Locate the cell with the specified text and output its (x, y) center coordinate. 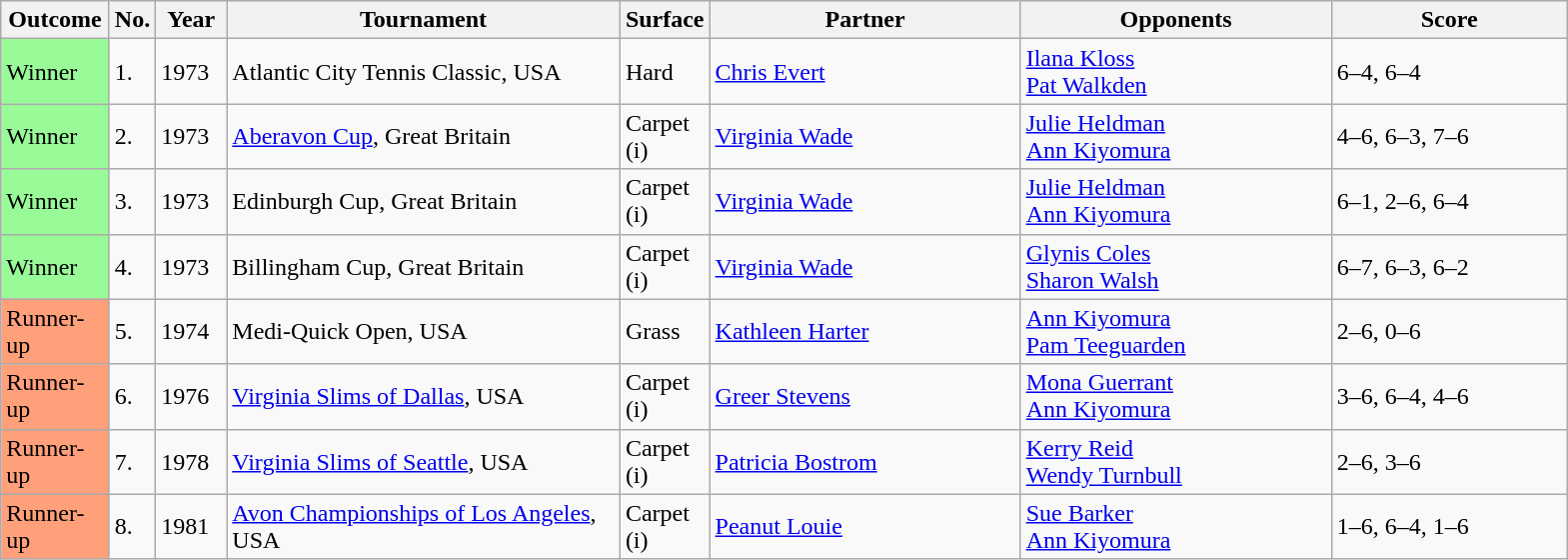
Billingham Cup, Great Britain (424, 266)
Atlantic City Tennis Classic, USA (424, 72)
Mona Guerrant Ann Kiyomura (1175, 396)
Outcome (56, 20)
Patricia Bostrom (865, 462)
Partner (865, 20)
7. (132, 462)
6–1, 2–6, 6–4 (1449, 202)
6. (132, 396)
Sue Barker Ann Kiyomura (1175, 526)
1974 (192, 332)
6–7, 6–3, 6–2 (1449, 266)
2. (132, 136)
8. (132, 526)
Ilana Kloss Pat Walkden (1175, 72)
No. (132, 20)
Virginia Slims of Seattle, USA (424, 462)
4–6, 6–3, 7–6 (1449, 136)
Grass (665, 332)
Greer Stevens (865, 396)
2–6, 0–6 (1449, 332)
Ann Kiyomura Pam Teeguarden (1175, 332)
Medi-Quick Open, USA (424, 332)
1978 (192, 462)
6–4, 6–4 (1449, 72)
1981 (192, 526)
4. (132, 266)
Opponents (1175, 20)
Hard (665, 72)
1976 (192, 396)
2–6, 3–6 (1449, 462)
3–6, 6–4, 4–6 (1449, 396)
Chris Evert (865, 72)
Peanut Louie (865, 526)
Edinburgh Cup, Great Britain (424, 202)
Kerry Reid Wendy Turnbull (1175, 462)
Surface (665, 20)
5. (132, 332)
Glynis Coles Sharon Walsh (1175, 266)
Kathleen Harter (865, 332)
Aberavon Cup, Great Britain (424, 136)
Score (1449, 20)
Year (192, 20)
1–6, 6–4, 1–6 (1449, 526)
3. (132, 202)
Avon Championships of Los Angeles, USA (424, 526)
1. (132, 72)
Virginia Slims of Dallas, USA (424, 396)
Tournament (424, 20)
